Determine the (X, Y) coordinate at the center of the cell enclosing the given text.  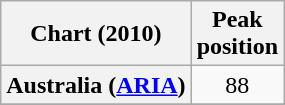
Chart (2010) (96, 34)
Peakposition (237, 34)
Australia (ARIA) (96, 85)
88 (237, 85)
